Scan for the cell matching the given text and deliver its (x, y) coordinate at center. 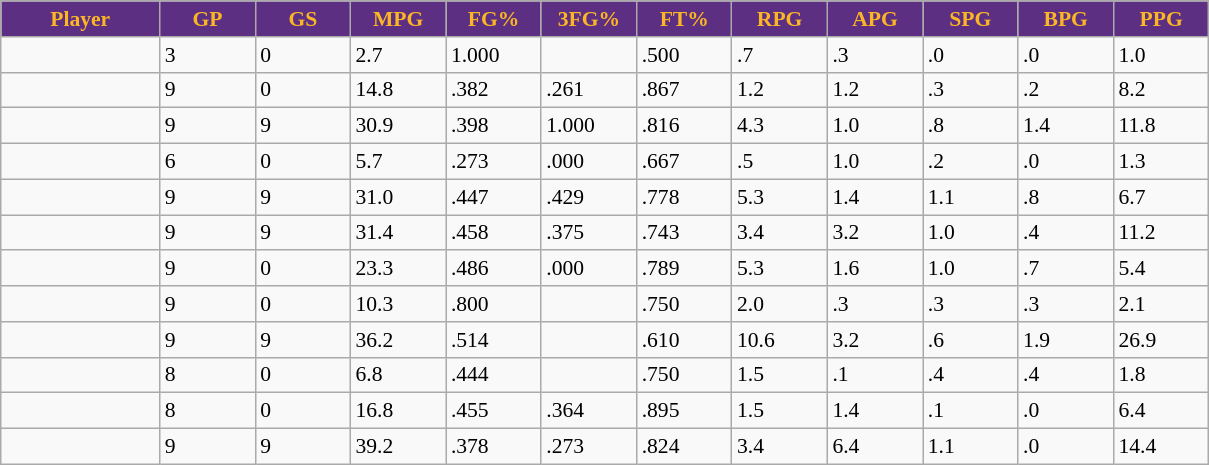
APG (874, 19)
.378 (494, 447)
1.8 (1161, 375)
30.9 (398, 126)
GP (208, 19)
.895 (684, 411)
31.4 (398, 233)
2.1 (1161, 304)
Player (80, 19)
MPG (398, 19)
10.3 (398, 304)
14.4 (1161, 447)
1.6 (874, 269)
23.3 (398, 269)
.382 (494, 90)
.667 (684, 162)
11.2 (1161, 233)
1.3 (1161, 162)
3FG% (588, 19)
GS (302, 19)
5.7 (398, 162)
6.8 (398, 375)
6 (208, 162)
.867 (684, 90)
.789 (684, 269)
.500 (684, 55)
.261 (588, 90)
.398 (494, 126)
10.6 (780, 340)
.816 (684, 126)
2.0 (780, 304)
1.9 (1066, 340)
FG% (494, 19)
2.7 (398, 55)
SPG (970, 19)
14.8 (398, 90)
39.2 (398, 447)
.778 (684, 197)
.444 (494, 375)
.375 (588, 233)
16.8 (398, 411)
.5 (780, 162)
26.9 (1161, 340)
FT% (684, 19)
.743 (684, 233)
3 (208, 55)
.458 (494, 233)
.364 (588, 411)
.486 (494, 269)
BPG (1066, 19)
PPG (1161, 19)
.514 (494, 340)
.824 (684, 447)
36.2 (398, 340)
31.0 (398, 197)
11.8 (1161, 126)
.429 (588, 197)
4.3 (780, 126)
.610 (684, 340)
.800 (494, 304)
5.4 (1161, 269)
.455 (494, 411)
.6 (970, 340)
8.2 (1161, 90)
.447 (494, 197)
6.7 (1161, 197)
RPG (780, 19)
